Extract the [x, y] coordinate from the center of the cell holding the provided text.  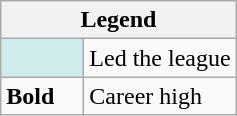
Legend [118, 20]
Career high [160, 96]
Led the league [160, 58]
Bold [42, 96]
